For the text-containing cell, return its midpoint in (x, y) coordinate format. 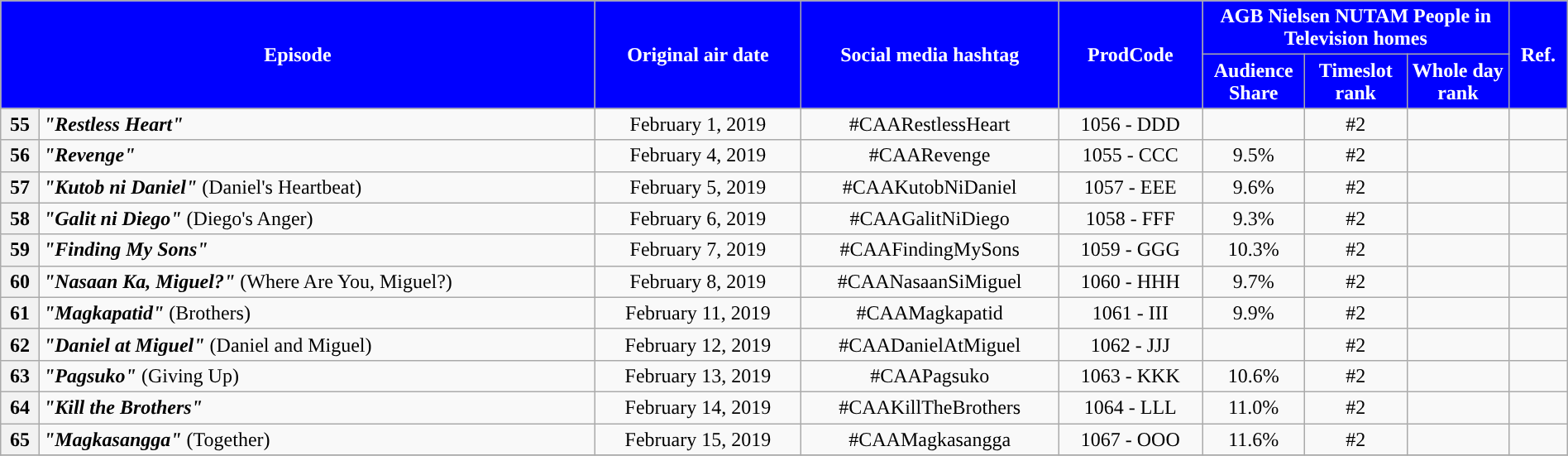
"Kutob ni Daniel" (Daniel's Heartbeat) (317, 187)
57 (20, 187)
10.3% (1254, 250)
#CAADanielAtMiguel (930, 344)
"Revenge" (317, 156)
1059 - GGG (1131, 250)
"Restless Heart" (317, 124)
February 6, 2019 (698, 218)
ProdCode (1131, 55)
1063 - KKK (1131, 376)
1055 - CCC (1131, 156)
9.9% (1254, 313)
Original air date (698, 55)
9.5% (1254, 156)
Audience Share (1254, 81)
#CAAMagkasangga (930, 439)
February 8, 2019 (698, 281)
"Nasaan Ka, Miguel?" (Where Are You, Miguel?) (317, 281)
1067 - OOO (1131, 439)
62 (20, 344)
February 7, 2019 (698, 250)
9.3% (1254, 218)
"Kill the Brothers" (317, 407)
"Finding My Sons" (317, 250)
10.6% (1254, 376)
1057 - EEE (1131, 187)
"Galit ni Diego" (Diego's Anger) (317, 218)
Social media hashtag (930, 55)
"Magkapatid" (Brothers) (317, 313)
"Daniel at Miguel" (Daniel and Miguel) (317, 344)
#CAANasaanSiMiguel (930, 281)
Timeslotrank (1356, 81)
#CAARestlessHeart (930, 124)
9.7% (1254, 281)
#CAAMagkapatid (930, 313)
1064 - LLL (1131, 407)
56 (20, 156)
Episode (298, 55)
#CAARevenge (930, 156)
AGB Nielsen NUTAM People in Television homes (1356, 28)
"Pagsuko" (Giving Up) (317, 376)
1060 - HHH (1131, 281)
#CAAKillTheBrothers (930, 407)
February 4, 2019 (698, 156)
February 12, 2019 (698, 344)
February 15, 2019 (698, 439)
1061 - III (1131, 313)
55 (20, 124)
#CAAKutobNiDaniel (930, 187)
February 11, 2019 (698, 313)
February 13, 2019 (698, 376)
58 (20, 218)
9.6% (1254, 187)
#CAAFindingMySons (930, 250)
11.6% (1254, 439)
Whole dayrank (1458, 81)
"Magkasangga" (Together) (317, 439)
63 (20, 376)
1056 - DDD (1131, 124)
65 (20, 439)
February 1, 2019 (698, 124)
11.0% (1254, 407)
64 (20, 407)
February 14, 2019 (698, 407)
Ref. (1538, 55)
#CAAGalitNiDiego (930, 218)
1058 - FFF (1131, 218)
61 (20, 313)
60 (20, 281)
#CAAPagsuko (930, 376)
February 5, 2019 (698, 187)
1062 - JJJ (1131, 344)
59 (20, 250)
